Pinpoint the cell where the given text exists, returning its [x, y] midpoint coordinate. 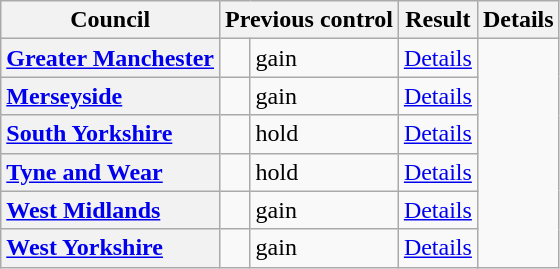
West Midlands [110, 210]
Result [438, 20]
Tyne and Wear [110, 172]
Greater Manchester [110, 58]
Merseyside [110, 96]
South Yorkshire [110, 134]
Council [110, 20]
West Yorkshire [110, 248]
Previous control [310, 20]
